Find where the given text appears and provide that cell's center as [x, y] coordinate. 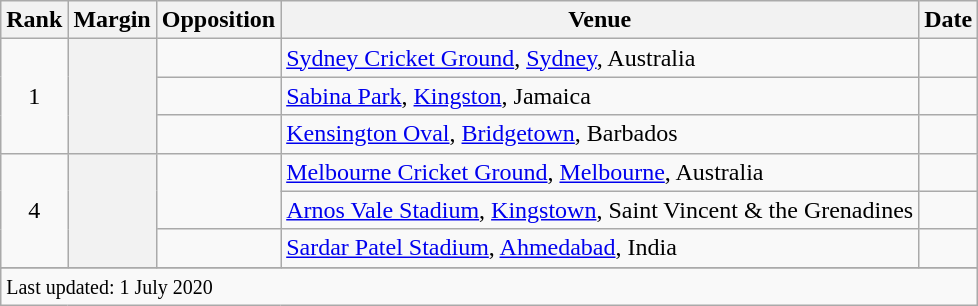
Rank [34, 20]
Melbourne Cricket Ground, Melbourne, Australia [600, 172]
Sabina Park, Kingston, Jamaica [600, 96]
Margin [112, 20]
Kensington Oval, Bridgetown, Barbados [600, 134]
Sydney Cricket Ground, Sydney, Australia [600, 58]
Date [948, 20]
1 [34, 96]
Arnos Vale Stadium, Kingstown, Saint Vincent & the Grenadines [600, 210]
Sardar Patel Stadium, Ahmedabad, India [600, 248]
4 [34, 210]
Last updated: 1 July 2020 [490, 286]
Opposition [218, 20]
Venue [600, 20]
